Scan for the cell matching the given text and deliver its [X, Y] coordinate at center. 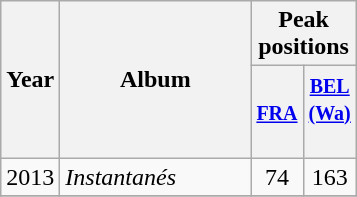
BEL (Wa) [330, 112]
Album [156, 80]
Instantanés [156, 177]
163 [330, 177]
Peak positions [304, 34]
Year [30, 80]
74 [277, 177]
FRA [277, 112]
2013 [30, 177]
